Extract the [X, Y] coordinate from the center of the cell holding the provided text.  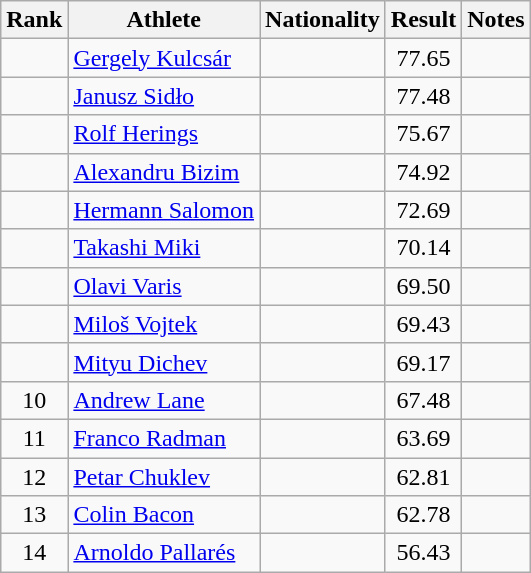
69.17 [423, 362]
13 [34, 515]
69.43 [423, 324]
75.67 [423, 134]
Arnoldo Pallarés [164, 553]
72.69 [423, 210]
Rank [34, 20]
Olavi Varis [164, 286]
Petar Chuklev [164, 477]
69.50 [423, 286]
Rolf Herings [164, 134]
14 [34, 553]
Mityu Dichev [164, 362]
70.14 [423, 248]
Gergely Kulcsár [164, 58]
11 [34, 438]
62.78 [423, 515]
Colin Bacon [164, 515]
Result [423, 20]
10 [34, 400]
Alexandru Bizim [164, 172]
Notes [496, 20]
74.92 [423, 172]
63.69 [423, 438]
77.65 [423, 58]
12 [34, 477]
Nationality [323, 20]
77.48 [423, 96]
62.81 [423, 477]
Andrew Lane [164, 400]
Janusz Sidło [164, 96]
Miloš Vojtek [164, 324]
56.43 [423, 553]
Takashi Miki [164, 248]
Franco Radman [164, 438]
67.48 [423, 400]
Athlete [164, 20]
Hermann Salomon [164, 210]
